Pinpoint the cell where the given text exists, returning its [x, y] midpoint coordinate. 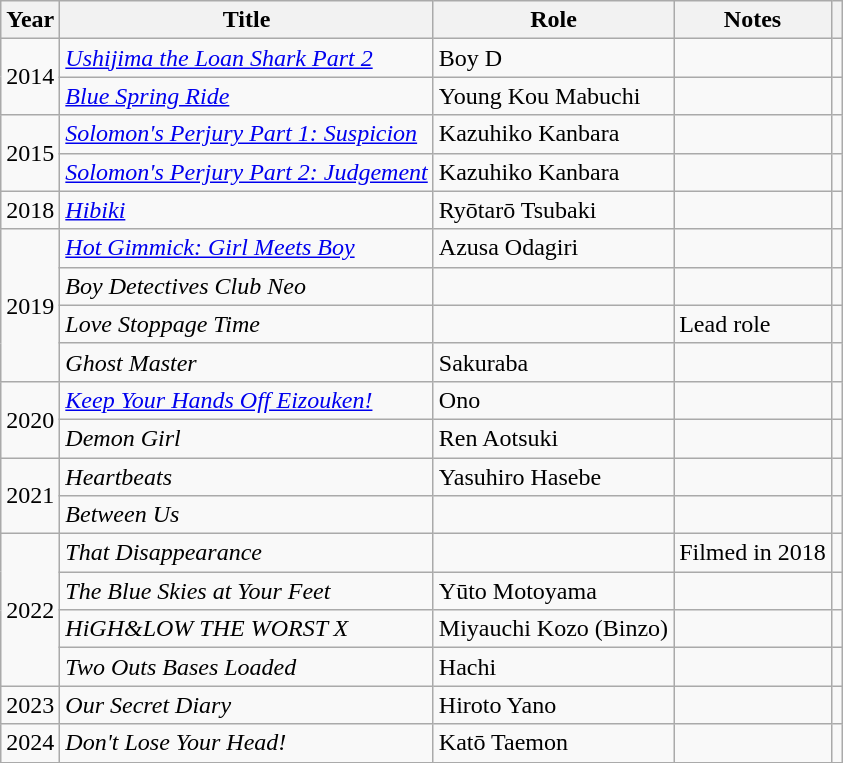
Blue Spring Ride [246, 96]
Our Secret Diary [246, 705]
Katō Taemon [553, 743]
Yasuhiro Hasebe [553, 477]
The Blue Skies at Your Feet [246, 591]
2021 [30, 496]
2014 [30, 77]
2015 [30, 153]
Between Us [246, 515]
Boy Detectives Club Neo [246, 286]
Hachi [553, 667]
Ghost Master [246, 362]
Ren Aotsuki [553, 438]
That Disappearance [246, 553]
Year [30, 20]
Boy D [553, 58]
Role [553, 20]
Solomon's Perjury Part 2: Judgement [246, 172]
Miyauchi Kozo (Binzo) [553, 629]
Heartbeats [246, 477]
Solomon's Perjury Part 1: Suspicion [246, 134]
2020 [30, 419]
HiGH&LOW THE WORST X [246, 629]
Notes [753, 20]
Demon Girl [246, 438]
Ushijima the Loan Shark Part 2 [246, 58]
Hibiki [246, 210]
Young Kou Mabuchi [553, 96]
Title [246, 20]
Two Outs Bases Loaded [246, 667]
2024 [30, 743]
2018 [30, 210]
Yūto Motoyama [553, 591]
Lead role [753, 324]
2023 [30, 705]
2022 [30, 610]
Hiroto Yano [553, 705]
Hot Gimmick: Girl Meets Boy [246, 248]
Keep Your Hands Off Eizouken! [246, 400]
Filmed in 2018 [753, 553]
Don't Lose Your Head! [246, 743]
Ono [553, 400]
2019 [30, 305]
Sakuraba [553, 362]
Azusa Odagiri [553, 248]
Ryōtarō Tsubaki [553, 210]
Love Stoppage Time [246, 324]
